Search for the cell housing the specified text and yield its [x, y] center coordinate. 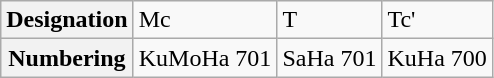
KuHa 700 [437, 58]
KuMoHa 701 [205, 58]
Designation [67, 20]
T [330, 20]
Numbering [67, 58]
Tc' [437, 20]
SaHa 701 [330, 58]
Mc [205, 20]
